Return (x, y) of the center of cell containing provided text 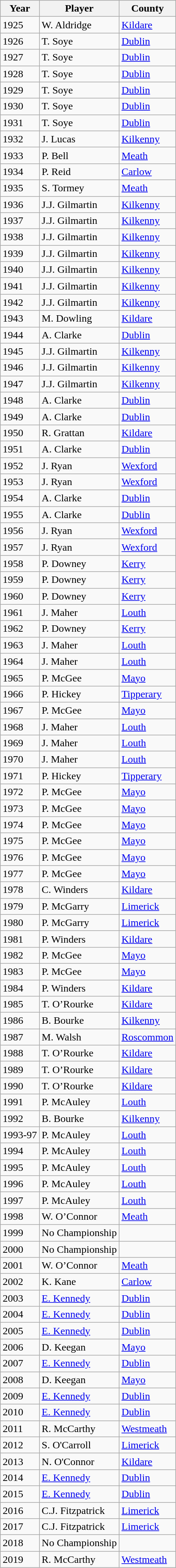
1925 (20, 25)
1942 (20, 302)
County (147, 9)
1981 (20, 939)
2011 (20, 1429)
1986 (20, 1021)
1956 (20, 531)
1933 (20, 155)
Player (79, 9)
W. Aldridge (79, 25)
1946 (20, 368)
S. Tormey (79, 188)
1962 (20, 629)
1934 (20, 172)
2012 (20, 1445)
1945 (20, 351)
2013 (20, 1461)
1961 (20, 612)
1996 (20, 1184)
1938 (20, 237)
1980 (20, 923)
C. Winders (79, 890)
1964 (20, 661)
1930 (20, 106)
R. Grattan (79, 433)
2008 (20, 1380)
1935 (20, 188)
1987 (20, 1037)
1970 (20, 760)
1982 (20, 955)
1989 (20, 1070)
2003 (20, 1298)
2019 (20, 1559)
1995 (20, 1167)
1993-97 (20, 1135)
2009 (20, 1396)
1926 (20, 41)
K. Kane (79, 1282)
2002 (20, 1282)
1971 (20, 776)
1953 (20, 482)
1949 (20, 416)
2007 (20, 1363)
1991 (20, 1102)
1973 (20, 808)
1960 (20, 596)
2004 (20, 1315)
1999 (20, 1233)
1984 (20, 988)
1957 (20, 547)
2005 (20, 1331)
1947 (20, 384)
1985 (20, 1004)
1951 (20, 449)
2016 (20, 1510)
2014 (20, 1478)
1937 (20, 221)
1966 (20, 694)
2015 (20, 1494)
1998 (20, 1216)
1959 (20, 580)
1939 (20, 253)
1990 (20, 1086)
1968 (20, 727)
1974 (20, 825)
1940 (20, 270)
P. Reid (79, 172)
1992 (20, 1119)
1967 (20, 710)
1954 (20, 498)
1958 (20, 564)
P. Bell (79, 155)
1969 (20, 743)
1943 (20, 319)
J. Lucas (79, 139)
1988 (20, 1053)
Year (20, 9)
1932 (20, 139)
S. O'Carroll (79, 1445)
1976 (20, 857)
2017 (20, 1527)
1972 (20, 792)
1963 (20, 645)
N. O'Connor (79, 1461)
1997 (20, 1200)
1931 (20, 123)
2010 (20, 1412)
1950 (20, 433)
1965 (20, 678)
1928 (20, 74)
2018 (20, 1543)
1978 (20, 890)
2000 (20, 1249)
1936 (20, 205)
1944 (20, 335)
M. Dowling (79, 319)
1927 (20, 57)
Roscommon (147, 1037)
1941 (20, 286)
1975 (20, 841)
2001 (20, 1266)
1948 (20, 400)
1979 (20, 906)
1983 (20, 971)
1977 (20, 874)
M. Walsh (79, 1037)
2006 (20, 1347)
1929 (20, 90)
1952 (20, 465)
1955 (20, 515)
1994 (20, 1151)
